Return (x, y) of the center of cell containing provided text 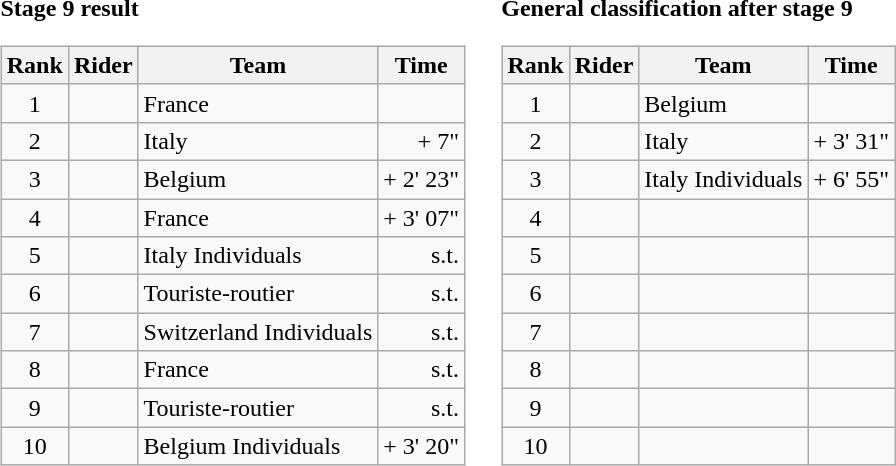
+ 3' 31" (852, 141)
+ 2' 23" (422, 179)
Switzerland Individuals (258, 332)
+ 6' 55" (852, 179)
+ 3' 07" (422, 217)
+ 3' 20" (422, 446)
+ 7" (422, 141)
Belgium Individuals (258, 446)
